Return the (X, Y) coordinate for the center point of the cell that contains the specified text.  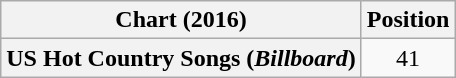
41 (408, 58)
US Hot Country Songs (Billboard) (181, 58)
Chart (2016) (181, 20)
Position (408, 20)
